Return the (X, Y) coordinate for the center point of the cell that contains the specified text.  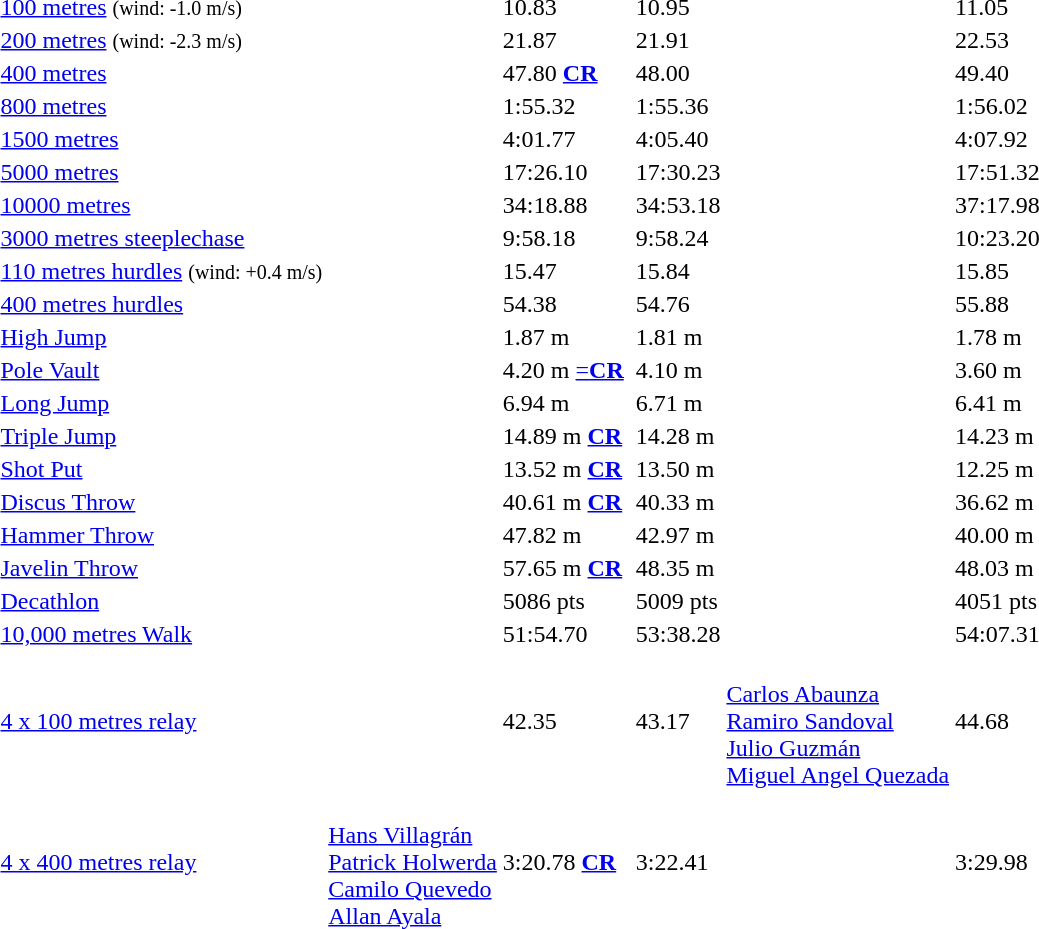
4.10 m (678, 370)
51:54.70 (563, 634)
43.17 (678, 721)
17:26.10 (563, 172)
Carlos Abaunza Ramiro Sandoval Julio Guzmán Miguel Angel Quezada (838, 721)
4:05.40 (678, 139)
5009 pts (678, 601)
48.00 (678, 73)
13.52 m CR (563, 469)
1.81 m (678, 337)
1:55.32 (563, 106)
1:55.36 (678, 106)
1.87 m (563, 337)
4:01.77 (563, 139)
5086 pts (563, 601)
57.65 m CR (563, 568)
6.94 m (563, 403)
9:58.18 (563, 238)
6.71 m (678, 403)
47.80 CR (563, 73)
9:58.24 (678, 238)
54.38 (563, 304)
40.61 m CR (563, 502)
13.50 m (678, 469)
47.82 m (563, 535)
42.35 (563, 721)
34:53.18 (678, 205)
54.76 (678, 304)
42.97 m (678, 535)
21.87 (563, 40)
53:38.28 (678, 634)
40.33 m (678, 502)
17:30.23 (678, 172)
15.47 (563, 271)
34:18.88 (563, 205)
14.89 m CR (563, 436)
21.91 (678, 40)
15.84 (678, 271)
48.35 m (678, 568)
4.20 m =CR (563, 370)
14.28 m (678, 436)
